Output the (x, y) coordinate of the center of the cell containing the given text.  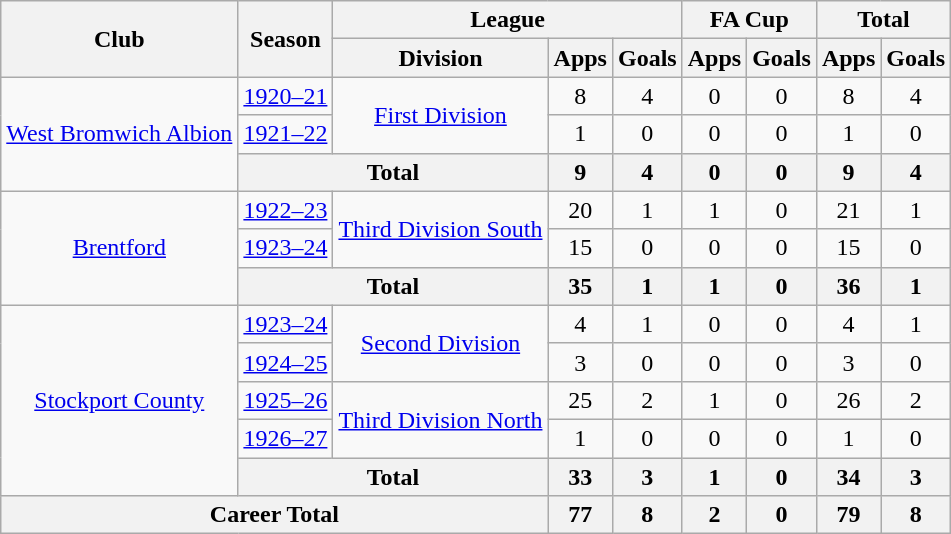
Stockport County (120, 400)
1925–26 (286, 400)
79 (848, 515)
1924–25 (286, 362)
West Bromwich Albion (120, 134)
33 (580, 477)
20 (580, 210)
1926–27 (286, 438)
FA Cup (749, 20)
35 (580, 286)
Season (286, 39)
First Division (440, 115)
Career Total (274, 515)
Second Division (440, 343)
77 (580, 515)
1921–22 (286, 134)
21 (848, 210)
1922–23 (286, 210)
Third Division South (440, 229)
Division (440, 58)
36 (848, 286)
Brentford (120, 248)
1920–21 (286, 96)
34 (848, 477)
Third Division North (440, 419)
26 (848, 400)
League (508, 20)
25 (580, 400)
Club (120, 39)
